Capture the cell that displays the provided text and extract its (x, y) central coordinate. 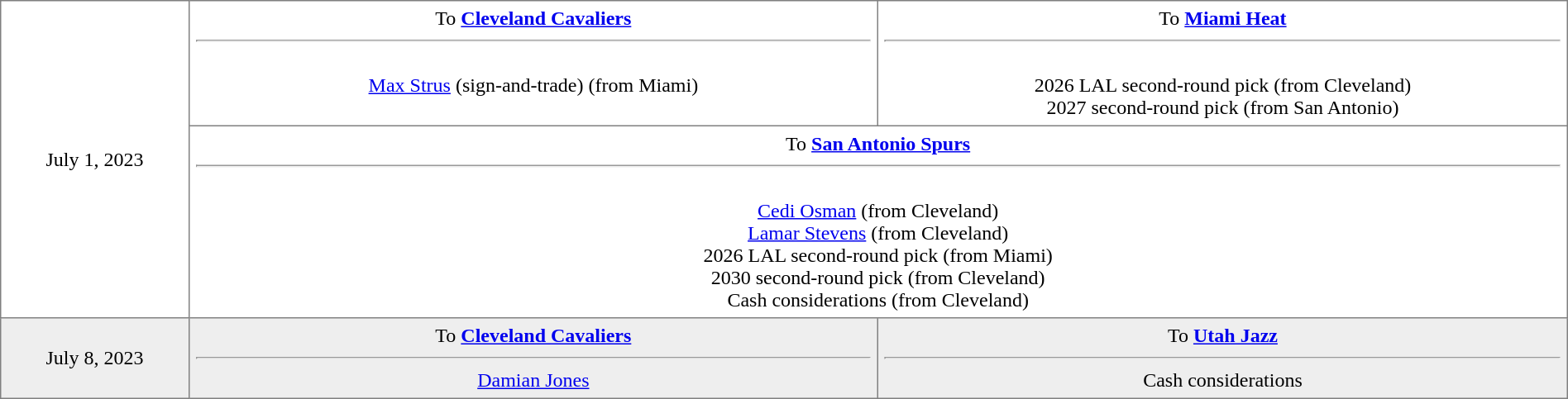
To Cleveland CavaliersDamian Jones (533, 359)
To Miami Heat2026 LAL second-round pick (from Cleveland)2027 second-round pick (from San Antonio) (1223, 64)
To Utah JazzCash considerations (1223, 359)
To Cleveland CavaliersMax Strus (sign-and-trade) (from Miami) (533, 64)
July 1, 2023 (94, 159)
July 8, 2023 (94, 359)
